Scan for the cell matching the given text and deliver its (x, y) coordinate at center. 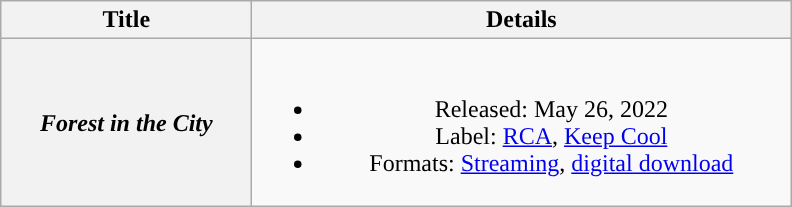
Title (126, 20)
Forest in the City (126, 122)
Details (522, 20)
Released: May 26, 2022Label: RCA, Keep CoolFormats: Streaming, digital download (522, 122)
